Return (X, Y) of the center of cell containing provided text 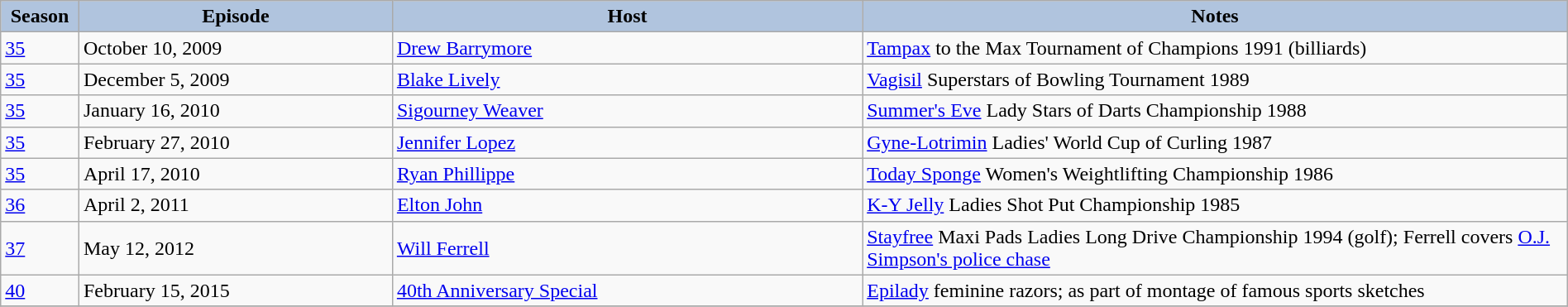
Elton John (627, 205)
April 2, 2011 (235, 205)
Host (627, 17)
Ryan Phillippe (627, 174)
Tampax to the Max Tournament of Champions 1991 (billiards) (1216, 48)
October 10, 2009 (235, 48)
Today Sponge Women's Weightlifting Championship 1986 (1216, 174)
Jennifer Lopez (627, 142)
Summer's Eve Lady Stars of Darts Championship 1988 (1216, 111)
December 5, 2009 (235, 79)
Season (40, 17)
Notes (1216, 17)
36 (40, 205)
April 17, 2010 (235, 174)
40 (40, 290)
37 (40, 248)
Episode (235, 17)
40th Anniversary Special (627, 290)
May 12, 2012 (235, 248)
February 15, 2015 (235, 290)
Vagisil Superstars of Bowling Tournament 1989 (1216, 79)
Blake Lively (627, 79)
Sigourney Weaver (627, 111)
February 27, 2010 (235, 142)
Stayfree Maxi Pads Ladies Long Drive Championship 1994 (golf); Ferrell covers O.J. Simpson's police chase (1216, 248)
Drew Barrymore (627, 48)
January 16, 2010 (235, 111)
Epilady feminine razors; as part of montage of famous sports sketches (1216, 290)
K-Y Jelly Ladies Shot Put Championship 1985 (1216, 205)
Will Ferrell (627, 248)
Gyne-Lotrimin Ladies' World Cup of Curling 1987 (1216, 142)
